Find where the given text appears and provide that cell's center as (x, y) coordinate. 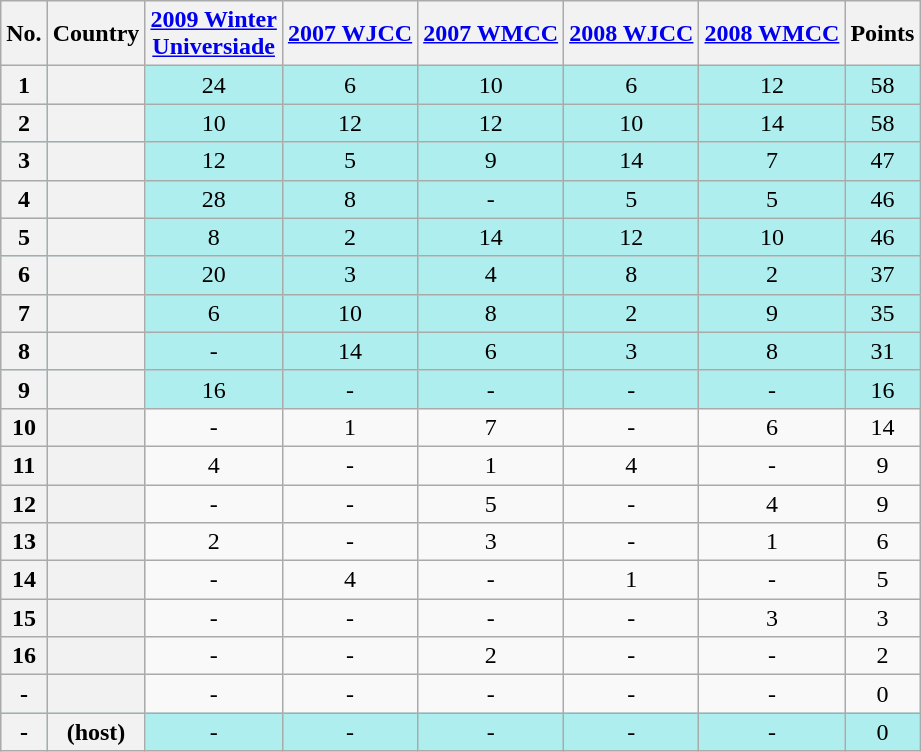
35 (882, 313)
11 (24, 465)
No. (24, 34)
31 (882, 351)
15 (24, 618)
2007 WMCC (491, 34)
2008 WMCC (772, 34)
2009 Winter Universiade (214, 34)
28 (214, 199)
24 (214, 85)
13 (24, 542)
20 (214, 275)
Points (882, 34)
37 (882, 275)
(host) (96, 732)
2008 WJCC (632, 34)
Country (96, 34)
47 (882, 161)
2007 WJCC (350, 34)
